For the text-containing cell, return its midpoint in [X, Y] coordinate format. 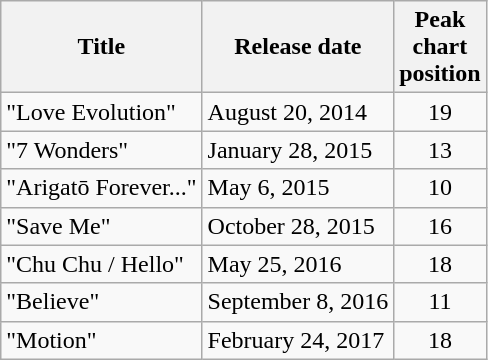
September 8, 2016 [298, 302]
"Love Evolution" [102, 112]
"Arigatō Forever..." [102, 188]
"Motion" [102, 340]
"Believe" [102, 302]
Release date [298, 47]
May 25, 2016 [298, 264]
"Chu Chu / Hello" [102, 264]
19 [440, 112]
Peak chart position [440, 47]
Title [102, 47]
11 [440, 302]
January 28, 2015 [298, 150]
10 [440, 188]
"7 Wonders" [102, 150]
October 28, 2015 [298, 226]
February 24, 2017 [298, 340]
13 [440, 150]
May 6, 2015 [298, 188]
16 [440, 226]
"Save Me" [102, 226]
August 20, 2014 [298, 112]
